Return [X, Y] of the center of cell containing provided text 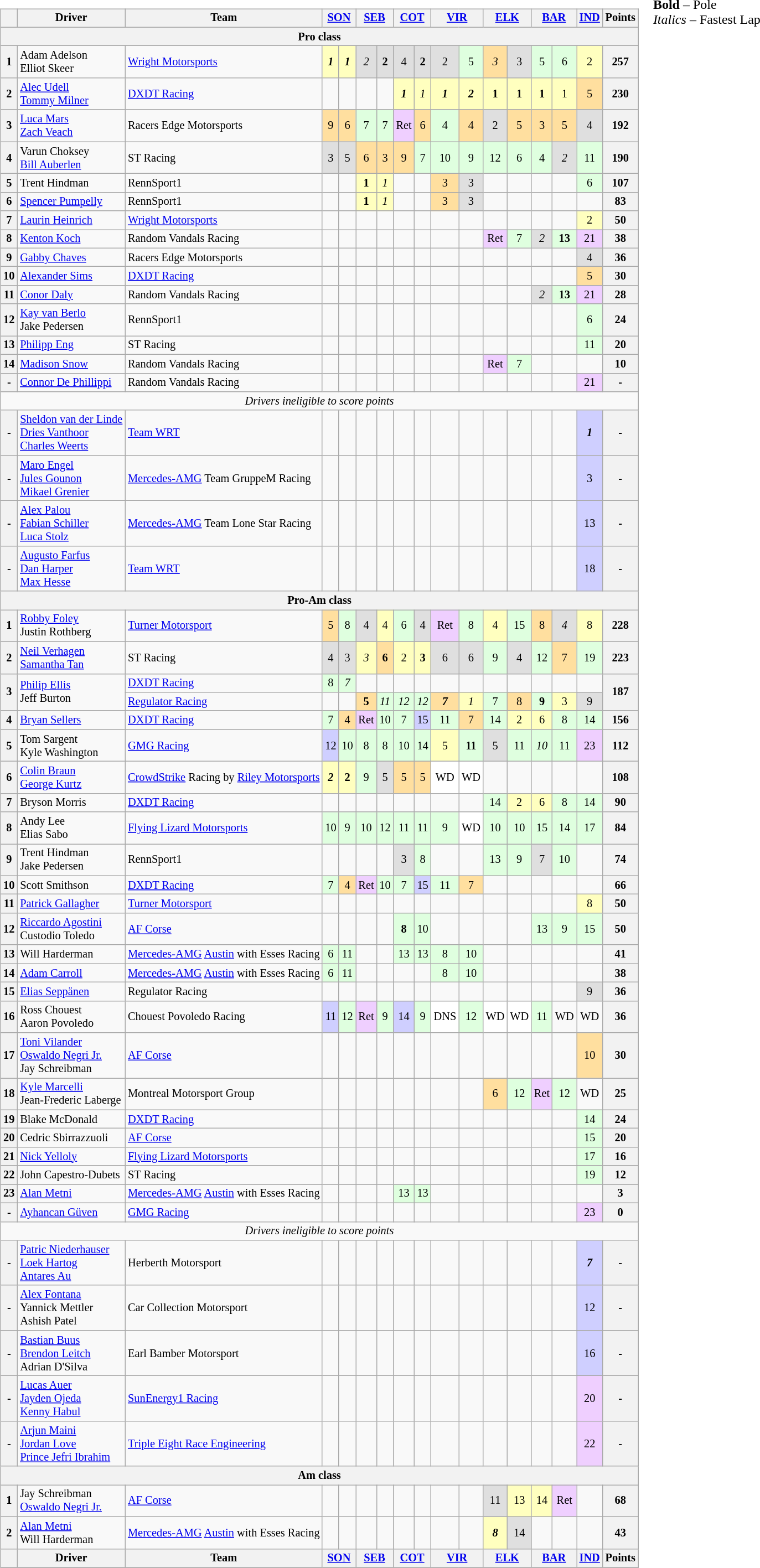
Pro-Am class [319, 601]
Alan Metni [71, 1194]
Gabby Chaves [71, 257]
Blake McDonald [71, 1119]
0 [621, 1212]
Patrick Gallagher [71, 904]
Bastian Buus Brendon Leitch Adrian D'Silva [71, 1353]
Scott Smithson [71, 885]
112 [621, 746]
Trent Hindman Jake Pedersen [71, 860]
Tom Sargent Kyle Washington [71, 746]
223 [621, 658]
John Capestro-Dubets [71, 1175]
43 [621, 1533]
Kay van Berlo Jake Pedersen [71, 320]
Riccardo Agostini Custodio Toledo [71, 929]
156 [621, 720]
Maro Engel Jules Gounon Mikael Grenier [71, 478]
Augusto Farfus Dan Harper Max Hesse [71, 568]
Sheldon van der Linde Dries Vanthoor Charles Weerts [71, 433]
Lucas Auer Jayden Ojeda Kenny Habul [71, 1399]
Mercedes-AMG Team Lone Star Racing [224, 524]
Nick Yelloly [71, 1157]
68 [621, 1501]
CrowdStrike Racing by Riley Motorsports [224, 778]
Neil Verhagen Samantha Tan [71, 658]
Conor Daly [71, 295]
Am class [319, 1476]
Ross Chouest Aaron Povoledo [71, 1017]
107 [621, 183]
Bryan Sellers [71, 720]
Alexander Sims [71, 276]
Alec Udell Tommy Milner [71, 94]
Herberth Motorsport [224, 1263]
Connor De Phillippi [71, 382]
Mercedes-AMG Team GruppeM Racing [224, 478]
Bryson Morris [71, 803]
Arjun Maini Jordan Love Prince Jefri Ibrahim [71, 1443]
28 [621, 295]
Patric Niederhauser Loek Hartog Antares Au [71, 1263]
190 [621, 158]
Varun Choksey Bill Auberlen [71, 158]
84 [621, 828]
Luca Mars Zach Veach [71, 126]
Adam Carroll [71, 973]
Kenton Koch [71, 239]
Earl Bamber Motorsport [224, 1353]
74 [621, 860]
Will Harderman [71, 954]
192 [621, 126]
Spencer Pumpelly [71, 201]
187 [621, 692]
Adam Adelson Elliot Skeer [71, 62]
Montreal Motorsport Group [224, 1094]
Chouest Povoledo Racing [224, 1017]
41 [621, 954]
Toni Vilander Oswaldo Negri Jr. Jay Schreibman [71, 1055]
257 [621, 62]
Jay Schreibman Oswaldo Negri Jr. [71, 1501]
228 [621, 626]
Kyle Marcelli Jean-Frederic Laberge [71, 1094]
90 [621, 803]
108 [621, 778]
Alex Fontana Yannick Mettler Ashish Patel [71, 1308]
DNS [445, 1017]
Philipp Eng [71, 345]
Madison Snow [71, 364]
SunEnergy1 Racing [224, 1399]
Philip Ellis Jeff Burton [71, 692]
Laurin Heinrich [71, 220]
Trent Hindman [71, 183]
83 [621, 201]
Alan Metni Will Harderman [71, 1533]
230 [621, 94]
66 [621, 885]
Andy Lee Elias Sabo [71, 828]
25 [621, 1094]
Pro class [319, 37]
Triple Eight Race Engineering [224, 1443]
Car Collection Motorsport [224, 1308]
Robby Foley Justin Rothberg [71, 626]
Colin Braun George Kurtz [71, 778]
Elias Seppänen [71, 992]
Alex Palou Fabian Schiller Luca Stolz [71, 524]
Cedric Sbirrazzuoli [71, 1138]
Ayhancan Güven [71, 1212]
